Search for the cell housing the specified text and yield its [x, y] center coordinate. 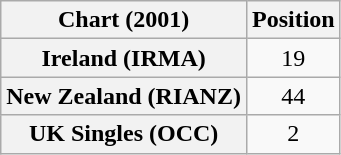
2 [293, 134]
44 [293, 96]
19 [293, 58]
New Zealand (RIANZ) [124, 96]
Chart (2001) [124, 20]
Position [293, 20]
UK Singles (OCC) [124, 134]
Ireland (IRMA) [124, 58]
